Return (x, y) of the center of cell containing provided text 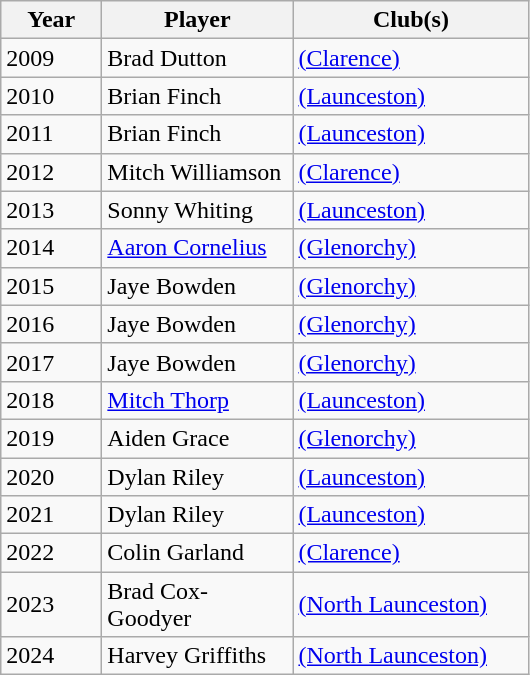
2013 (52, 210)
2020 (52, 477)
Mitch Williamson (198, 172)
Year (52, 20)
2010 (52, 96)
Brad Cox-Goodyer (198, 604)
Aaron Cornelius (198, 248)
Harvey Griffiths (198, 656)
2022 (52, 553)
2009 (52, 58)
Colin Garland (198, 553)
2017 (52, 362)
Sonny Whiting (198, 210)
2012 (52, 172)
Mitch Thorp (198, 400)
2018 (52, 400)
2011 (52, 134)
2014 (52, 248)
2016 (52, 324)
2021 (52, 515)
Player (198, 20)
2023 (52, 604)
Brad Dutton (198, 58)
Club(s) (411, 20)
2019 (52, 438)
Aiden Grace (198, 438)
2024 (52, 656)
2015 (52, 286)
